Provide the [x, y] coordinate of the cell's center where the given text is located.  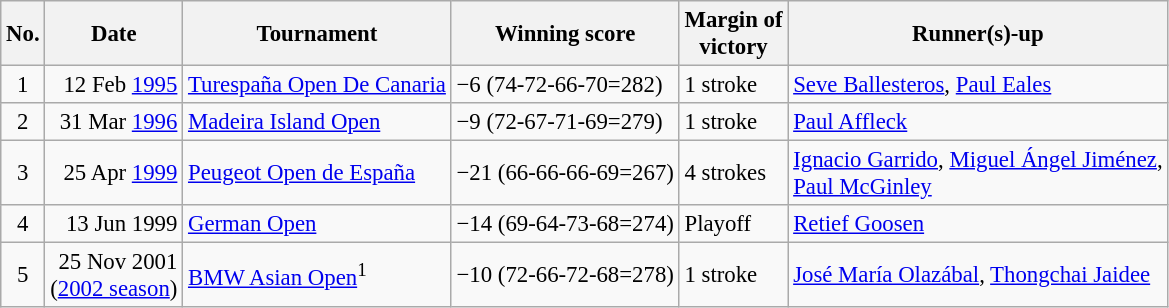
Ignacio Garrido, Miguel Ángel Jiménez, Paul McGinley [978, 174]
Tournament [317, 34]
Margin ofvictory [734, 34]
German Open [317, 224]
Date [114, 34]
Runner(s)-up [978, 34]
3 [23, 174]
José María Olazábal, Thongchai Jaidee [978, 276]
Paul Affleck [978, 122]
BMW Asian Open1 [317, 276]
12 Feb 1995 [114, 85]
Madeira Island Open [317, 122]
25 Apr 1999 [114, 174]
−14 (69-64-73-68=274) [565, 224]
4 strokes [734, 174]
−6 (74-72-66-70=282) [565, 85]
2 [23, 122]
No. [23, 34]
Peugeot Open de España [317, 174]
5 [23, 276]
Seve Ballesteros, Paul Eales [978, 85]
Turespaña Open De Canaria [317, 85]
−21 (66-66-66-69=267) [565, 174]
25 Nov 2001(2002 season) [114, 276]
−9 (72-67-71-69=279) [565, 122]
1 [23, 85]
Playoff [734, 224]
−10 (72-66-72-68=278) [565, 276]
Retief Goosen [978, 224]
13 Jun 1999 [114, 224]
Winning score [565, 34]
4 [23, 224]
31 Mar 1996 [114, 122]
